Search for the cell housing the specified text and yield its [X, Y] center coordinate. 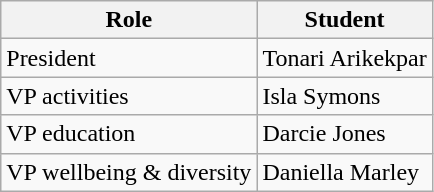
Role [129, 20]
VP activities [129, 96]
Tonari Arikekpar [344, 58]
Student [344, 20]
VP wellbeing & diversity [129, 172]
VP education [129, 134]
Daniella Marley [344, 172]
Isla Symons [344, 96]
Darcie Jones [344, 134]
President [129, 58]
